Scan for the cell matching the given text and deliver its [x, y] coordinate at center. 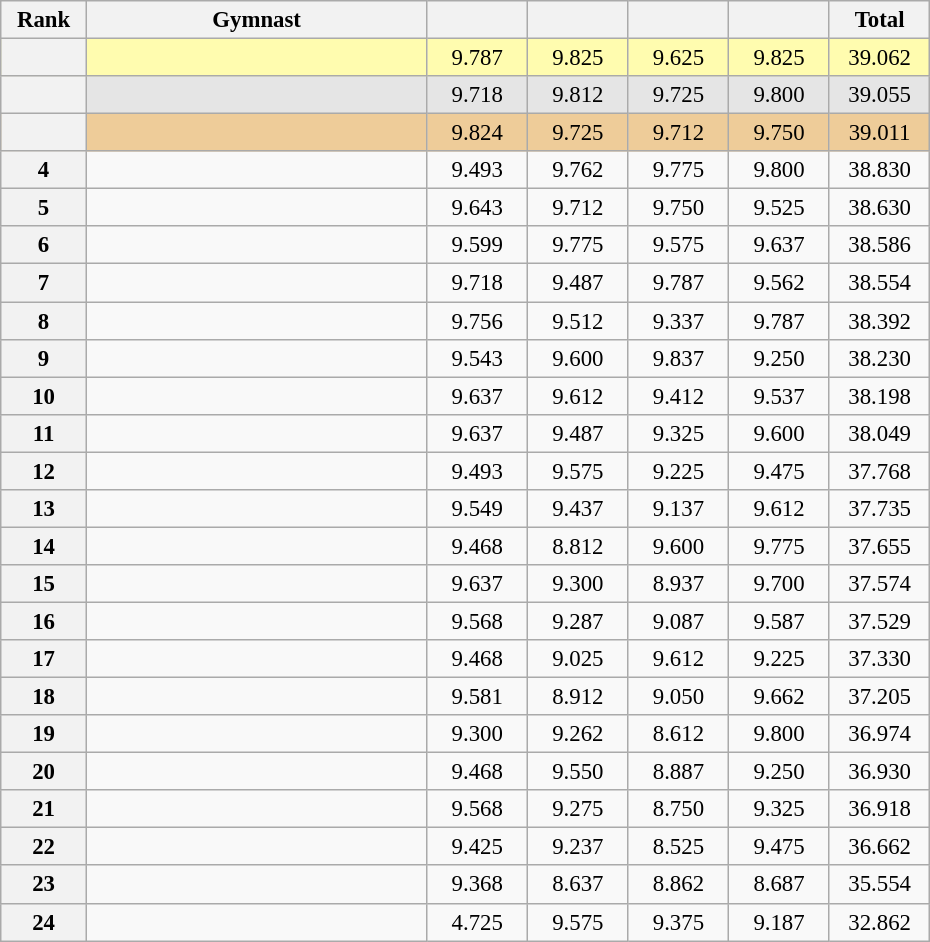
9.824 [478, 133]
32.862 [880, 922]
8.687 [780, 885]
9.512 [578, 321]
37.655 [880, 546]
21 [44, 809]
9.837 [678, 358]
24 [44, 922]
38.586 [880, 245]
38.198 [880, 396]
9 [44, 358]
8 [44, 321]
9.050 [678, 697]
37.205 [880, 697]
38.554 [880, 283]
9.625 [678, 58]
38.392 [880, 321]
9.137 [678, 509]
8.912 [578, 697]
Gymnast [256, 20]
4 [44, 170]
9.287 [578, 621]
9.262 [578, 734]
9.187 [780, 922]
13 [44, 509]
38.049 [880, 433]
36.662 [880, 847]
37.574 [880, 584]
37.529 [880, 621]
35.554 [880, 885]
4.725 [478, 922]
9.762 [578, 170]
Total [880, 20]
22 [44, 847]
9.549 [478, 509]
9.662 [780, 697]
38.830 [880, 170]
36.918 [880, 809]
12 [44, 471]
9.437 [578, 509]
9.375 [678, 922]
8.937 [678, 584]
9.599 [478, 245]
39.062 [880, 58]
39.011 [880, 133]
9.337 [678, 321]
36.974 [880, 734]
9.087 [678, 621]
5 [44, 208]
11 [44, 433]
9.412 [678, 396]
8.750 [678, 809]
9.025 [578, 659]
9.550 [578, 772]
8.812 [578, 546]
16 [44, 621]
8.862 [678, 885]
38.230 [880, 358]
9.587 [780, 621]
8.887 [678, 772]
39.055 [880, 95]
9.237 [578, 847]
9.543 [478, 358]
9.368 [478, 885]
9.537 [780, 396]
9.275 [578, 809]
9.756 [478, 321]
38.630 [880, 208]
18 [44, 697]
9.812 [578, 95]
20 [44, 772]
9.581 [478, 697]
19 [44, 734]
15 [44, 584]
23 [44, 885]
Rank [44, 20]
8.525 [678, 847]
37.330 [880, 659]
17 [44, 659]
9.525 [780, 208]
10 [44, 396]
7 [44, 283]
9.700 [780, 584]
8.612 [678, 734]
6 [44, 245]
37.768 [880, 471]
9.643 [478, 208]
14 [44, 546]
36.930 [880, 772]
9.562 [780, 283]
37.735 [880, 509]
8.637 [578, 885]
9.425 [478, 847]
